Capture the cell that displays the provided text and extract its [x, y] central coordinate. 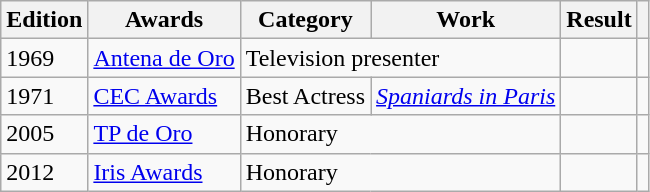
Category [305, 20]
Iris Awards [164, 172]
Result [599, 20]
2005 [44, 134]
Edition [44, 20]
1971 [44, 96]
TP de Oro [164, 134]
1969 [44, 58]
Television presenter [400, 58]
Antena de Oro [164, 58]
Best Actress [305, 96]
Spaniards in Paris [466, 96]
Awards [164, 20]
CEC Awards [164, 96]
Work [466, 20]
2012 [44, 172]
